Return (x, y) of the center of cell containing provided text 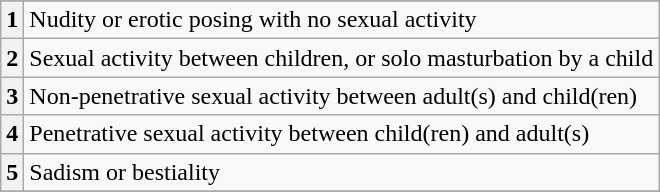
Non-penetrative sexual activity between adult(s) and child(ren) (342, 96)
Sexual activity between children, or solo masturbation by a child (342, 58)
Nudity or erotic posing with no sexual activity (342, 20)
5 (12, 172)
Sadism or bestiality (342, 172)
Penetrative sexual activity between child(ren) and adult(s) (342, 134)
2 (12, 58)
3 (12, 96)
4 (12, 134)
1 (12, 20)
